Extract the [x, y] coordinate from the center of the cell holding the provided text.  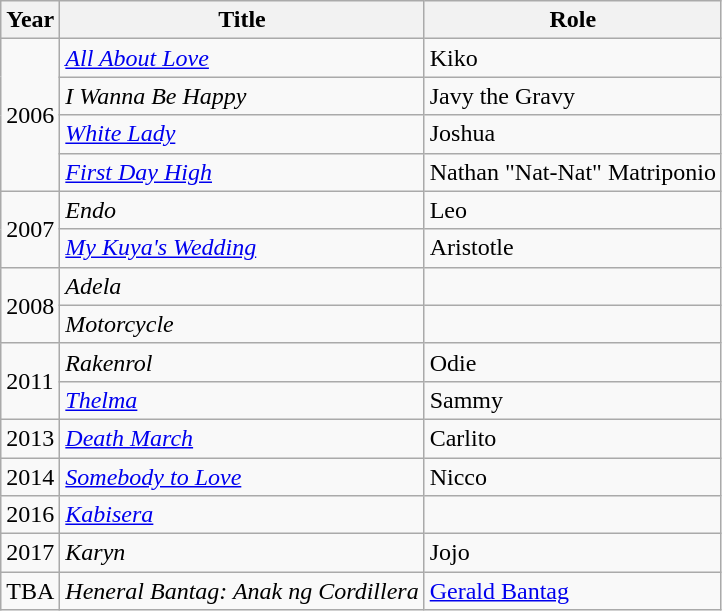
Nicco [572, 477]
Year [30, 20]
2011 [30, 381]
Adela [242, 286]
Heneral Bantag: Anak ng Cordillera [242, 591]
Aristotle [572, 248]
2008 [30, 305]
Role [572, 20]
Leo [572, 210]
Karyn [242, 553]
Title [242, 20]
Nathan "Nat-Nat" Matriponio [572, 172]
Kiko [572, 58]
Sammy [572, 400]
2006 [30, 115]
Thelma [242, 400]
TBA [30, 591]
Death March [242, 438]
Rakenrol [242, 362]
2007 [30, 229]
Joshua [572, 134]
Gerald Bantag [572, 591]
First Day High [242, 172]
2013 [30, 438]
2014 [30, 477]
Kabisera [242, 515]
Endo [242, 210]
Jojo [572, 553]
2017 [30, 553]
My Kuya's Wedding [242, 248]
Javy the Gravy [572, 96]
I Wanna Be Happy [242, 96]
2016 [30, 515]
White Lady [242, 134]
Carlito [572, 438]
Motorcycle [242, 324]
Somebody to Love [242, 477]
Odie [572, 362]
All About Love [242, 58]
